Scan for the cell matching the given text and deliver its [X, Y] coordinate at center. 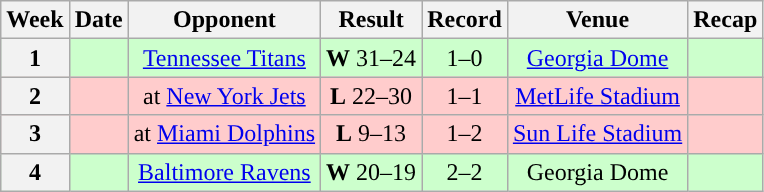
Baltimore Ravens [224, 172]
W 20–19 [372, 172]
1 [35, 58]
MetLife Stadium [597, 96]
2 [35, 96]
2–2 [465, 172]
3 [35, 134]
1–0 [465, 58]
Record [465, 20]
at New York Jets [224, 96]
L 9–13 [372, 134]
4 [35, 172]
Sun Life Stadium [597, 134]
Result [372, 20]
Date [98, 20]
Tennessee Titans [224, 58]
1–1 [465, 96]
Week [35, 20]
W 31–24 [372, 58]
Recap [726, 20]
1–2 [465, 134]
L 22–30 [372, 96]
Opponent [224, 20]
Venue [597, 20]
at Miami Dolphins [224, 134]
